Identify which cell holds the provided text, then report its (x, y) central coordinate. 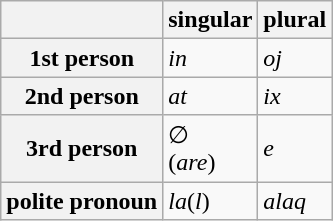
2nd person (82, 96)
e (295, 148)
ix (295, 96)
alaq (295, 201)
in (210, 58)
1st person (82, 58)
plural (295, 20)
singular (210, 20)
la(l) (210, 201)
oj (295, 58)
at (210, 96)
polite pronoun (82, 201)
3rd person (82, 148)
∅(are) (210, 148)
